For the text-containing cell, return its midpoint in (X, Y) coordinate format. 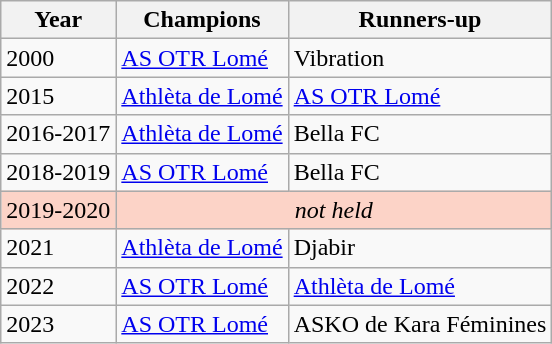
Vibration (420, 58)
2022 (58, 286)
2018-2019 (58, 172)
2015 (58, 96)
2000 (58, 58)
Runners-up (420, 20)
2016-2017 (58, 134)
2021 (58, 248)
Year (58, 20)
Champions (202, 20)
Djabir (420, 248)
not held (334, 210)
2019-2020 (58, 210)
ASKO de Kara Féminines (420, 324)
2023 (58, 324)
